Find where the given text appears and provide that cell's center as [X, Y] coordinate. 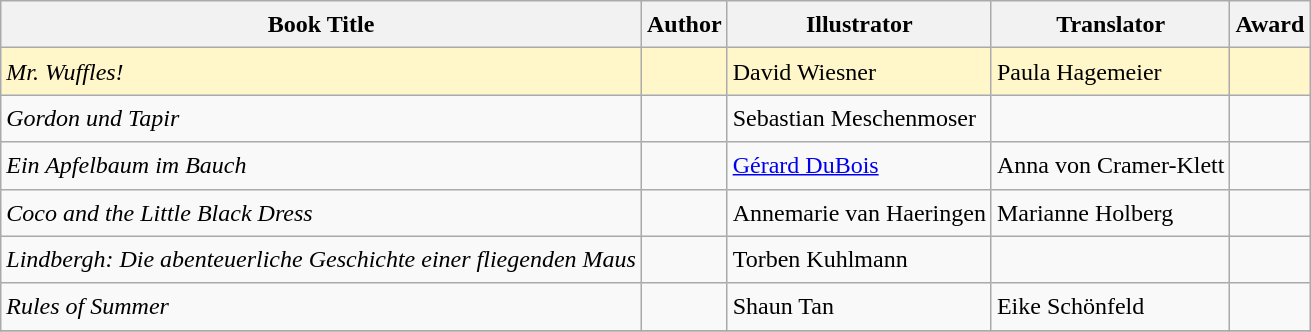
Gérard DuBois [859, 166]
Gordon und Tapir [322, 118]
Eike Schönfeld [1110, 306]
Sebastian Meschenmoser [859, 118]
Author [684, 24]
Shaun Tan [859, 306]
Award [1270, 24]
Torben Kuhlmann [859, 260]
Translator [1110, 24]
Mr. Wuffles! [322, 72]
Book Title [322, 24]
Illustrator [859, 24]
Rules of Summer [322, 306]
Marianne Holberg [1110, 212]
Ein Apfelbaum im Bauch [322, 166]
Annemarie van Haeringen [859, 212]
Coco and the Little Black Dress [322, 212]
Lindbergh: Die abenteuerliche Geschichte einer fliegenden Maus [322, 260]
Anna von Cramer-Klett [1110, 166]
Paula Hagemeier [1110, 72]
David Wiesner [859, 72]
